Locate the cell with the specified text and output its [x, y] center coordinate. 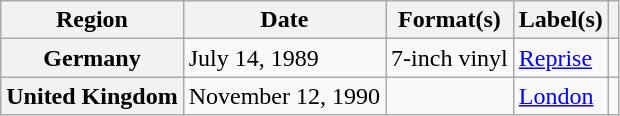
7-inch vinyl [450, 58]
Format(s) [450, 20]
Germany [92, 58]
November 12, 1990 [284, 96]
July 14, 1989 [284, 58]
Label(s) [560, 20]
Reprise [560, 58]
United Kingdom [92, 96]
London [560, 96]
Region [92, 20]
Date [284, 20]
